Return (x, y) of the center of cell containing provided text 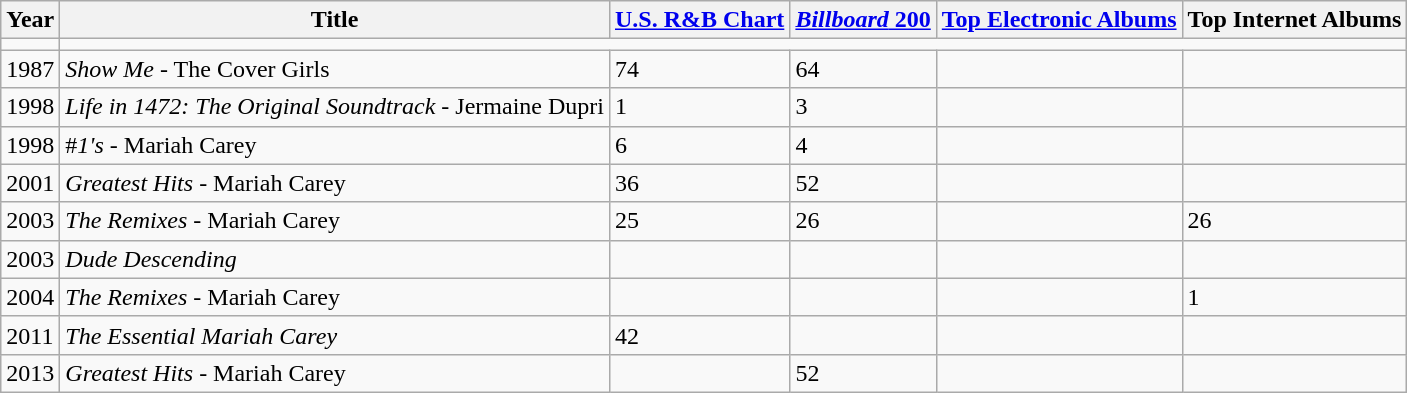
2013 (30, 373)
25 (699, 221)
Year (30, 20)
2001 (30, 183)
42 (699, 335)
The Essential Mariah Carey (335, 335)
2011 (30, 335)
74 (699, 69)
Life in 1472: The Original Soundtrack - Jermaine Dupri (335, 107)
1987 (30, 69)
Top Internet Albums (1294, 20)
2004 (30, 297)
Title (335, 20)
Dude Descending (335, 259)
#1's - Mariah Carey (335, 145)
Top Electronic Albums (1059, 20)
Billboard 200 (863, 20)
Show Me - The Cover Girls (335, 69)
U.S. R&B Chart (699, 20)
36 (699, 183)
64 (863, 69)
6 (699, 145)
3 (863, 107)
4 (863, 145)
